From the cell containing the given text, extract its center point as (X, Y) coordinate. 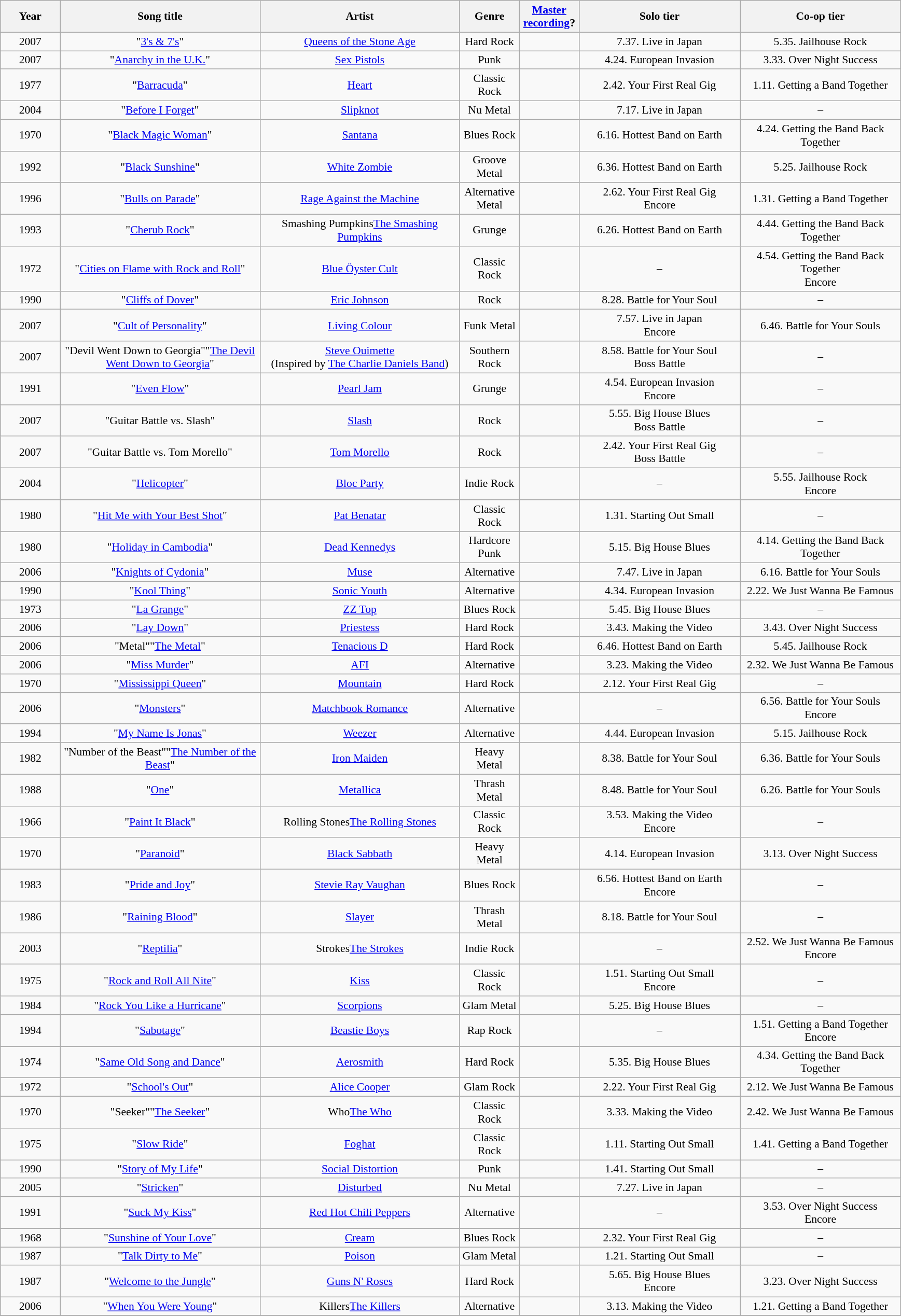
8.28. Battle for Your Soul (659, 300)
Genre (490, 17)
4.24. European Invasion (659, 60)
"School's Out" (160, 1087)
3.13. Making the Video (659, 1307)
1977 (30, 85)
Iron Maiden (360, 758)
Groove Metal (490, 167)
Weezer (360, 734)
Glam Rock (490, 1087)
"Reptilia" (160, 949)
Slash (360, 420)
4.34. Getting the Band Back Together (820, 1062)
4.14. Getting the Band Back Together (820, 548)
8.18. Battle for Your Soul (659, 917)
Alice Cooper (360, 1087)
1983 (30, 886)
AFI (360, 665)
Poison (360, 1256)
2.22. We Just Wanna Be Famous (820, 591)
Year (30, 17)
1993 (30, 230)
WhoThe Who (360, 1113)
"One" (160, 790)
7.47. Live in Japan (659, 572)
"Hit Me with Your Best Shot" (160, 515)
3.53. Over Night SuccessEncore (820, 1212)
Co-op tier (820, 17)
"My Name Is Jonas" (160, 734)
1.31. Getting a Band Together (820, 199)
2.42. Your First Real Gig (659, 85)
3.43. Making the Video (659, 628)
5.15. Big House Blues (659, 548)
3.13. Over Night Success (820, 853)
"La Grange" (160, 609)
"Number of the Beast""The Number of the Beast" (160, 758)
Tenacious D (360, 647)
2.62. Your First Real GigEncore (659, 199)
"Cities on Flame with Rock and Roll" (160, 269)
7.57. Live in JapanEncore (659, 326)
5.45. Jailhouse Rock (820, 647)
"3's & 7's" (160, 41)
"Metal""The Metal" (160, 647)
"Slow Ride" (160, 1144)
"Even Flow" (160, 389)
Metallica (360, 790)
5.55. Jailhouse RockEncore (820, 484)
Rage Against the Machine (360, 199)
StrokesThe Strokes (360, 949)
Living Colour (360, 326)
Disturbed (360, 1188)
Smashing PumpkinsThe Smashing Pumpkins (360, 230)
Rolling StonesThe Rolling Stones (360, 821)
4.44. Getting the Band Back Together (820, 230)
Pat Benatar (360, 515)
"Welcome to the Jungle" (160, 1282)
1.21. Getting a Band Together (820, 1307)
Dead Kennedys (360, 548)
KillersThe Killers (360, 1307)
8.48. Battle for Your Soul (659, 790)
5.25. Big House Blues (659, 1005)
1966 (30, 821)
7.17. Live in Japan (659, 110)
6.36. Hottest Band on Earth (659, 167)
Rap Rock (490, 1031)
3.33. Making the Video (659, 1113)
"When You Were Young" (160, 1307)
2.42. Your First Real GigBoss Battle (659, 452)
"Pride and Joy" (160, 886)
1968 (30, 1238)
2.32. We Just Wanna Be Famous (820, 665)
6.16. Hottest Band on Earth (659, 135)
1.51. Getting a Band Together Encore (820, 1031)
Tom Morello (360, 452)
2.12. Your First Real Gig (659, 683)
Muse (360, 572)
2.22. Your First Real Gig (659, 1087)
6.56. Battle for Your SoulsEncore (820, 708)
Hardcore Punk (490, 548)
3.53. Making the VideoEncore (659, 821)
Song title (160, 17)
Social Distortion (360, 1169)
Slipknot (360, 110)
"Lay Down" (160, 628)
5.35. Big House Blues (659, 1062)
7.27. Live in Japan (659, 1188)
6.46. Battle for Your Souls (820, 326)
5.55. Big House BluesBoss Battle (659, 420)
Sonic Youth (360, 591)
Solo tier (659, 17)
Pearl Jam (360, 389)
"Rock and Roll All Nite" (160, 980)
Sex Pistols (360, 60)
"Talk Dirty to Me" (160, 1256)
Cream (360, 1238)
"Sunshine of Your Love" (160, 1238)
5.65. Big House BluesEncore (659, 1282)
Kiss (360, 980)
2.52. We Just Wanna Be FamousEncore (820, 949)
"Raining Blood" (160, 917)
1996 (30, 199)
Red Hot Chili Peppers (360, 1212)
Alternative Metal (490, 199)
6.26. Hottest Band on Earth (659, 230)
"Seeker""The Seeker" (160, 1113)
"Anarchy in the U.K." (160, 60)
1988 (30, 790)
3.43. Over Night Success (820, 628)
"Same Old Song and Dance" (160, 1062)
"Guitar Battle vs. Tom Morello" (160, 452)
4.54. European Invasion Encore (659, 389)
8.38. Battle for Your Soul (659, 758)
"Cult of Personality" (160, 326)
"Sabotage" (160, 1031)
"Helicopter" (160, 484)
Matchbook Romance (360, 708)
ZZ Top (360, 609)
Black Sabbath (360, 853)
Santana (360, 135)
"Monsters" (160, 708)
4.44. European Invasion (659, 734)
6.16. Battle for Your Souls (820, 572)
1.11. Getting a Band Together (820, 85)
"Rock You Like a Hurricane" (160, 1005)
White Zombie (360, 167)
1.41. Starting Out Small (659, 1169)
Southern Rock (490, 357)
1973 (30, 609)
1992 (30, 167)
1.51. Starting Out SmallEncore (659, 980)
"Kool Thing" (160, 591)
2.12. We Just Wanna Be Famous (820, 1087)
"Barracuda" (160, 85)
Eric Johnson (360, 300)
Scorpions (360, 1005)
1.31. Starting Out Small (659, 515)
2003 (30, 949)
5.15. Jailhouse Rock (820, 734)
4.34. European Invasion (659, 591)
"Paint It Black" (160, 821)
5.25. Jailhouse Rock (820, 167)
3.23. Making the Video (659, 665)
"Paranoid" (160, 853)
Bloc Party (360, 484)
"Devil Went Down to Georgia""The Devil Went Down to Georgia" (160, 357)
6.56. Hottest Band on EarthEncore (659, 886)
"Black Sunshine" (160, 167)
7.37. Live in Japan (659, 41)
2.42. We Just Wanna Be Famous (820, 1113)
Heart (360, 85)
"Before I Forget" (160, 110)
1986 (30, 917)
Priestess (360, 628)
"Holiday in Cambodia" (160, 548)
4.54. Getting the Band Back TogetherEncore (820, 269)
Queens of the Stone Age (360, 41)
1974 (30, 1062)
1.11. Starting Out Small (659, 1144)
"Cliffs of Dover" (160, 300)
"Knights of Cydonia" (160, 572)
"Black Magic Woman" (160, 135)
4.24. Getting the Band Back Together (820, 135)
"Stricken" (160, 1188)
3.23. Over Night Success (820, 1282)
2.32. Your First Real Gig (659, 1238)
5.35. Jailhouse Rock (820, 41)
"Bulls on Parade" (160, 199)
6.46. Hottest Band on Earth (659, 647)
1984 (30, 1005)
1982 (30, 758)
"Miss Murder" (160, 665)
4.14. European Invasion (659, 853)
5.45. Big House Blues (659, 609)
6.26. Battle for Your Souls (820, 790)
"Cherub Rock" (160, 230)
8.58. Battle for Your SoulBoss Battle (659, 357)
"Suck My Kiss" (160, 1212)
"Guitar Battle vs. Slash" (160, 420)
Steve Ouimette(Inspired by The Charlie Daniels Band) (360, 357)
Slayer (360, 917)
Blue Öyster Cult (360, 269)
"Story of My Life" (160, 1169)
"Mississippi Queen" (160, 683)
6.36. Battle for Your Souls (820, 758)
Funk Metal (490, 326)
2005 (30, 1188)
Mountain (360, 683)
Artist (360, 17)
Beastie Boys (360, 1031)
Master recording? (549, 17)
Foghat (360, 1144)
1.41. Getting a Band Together (820, 1144)
1.21. Starting Out Small (659, 1256)
Guns N' Roses (360, 1282)
Stevie Ray Vaughan (360, 886)
3.33. Over Night Success (820, 60)
Aerosmith (360, 1062)
